For the text-containing cell, return its midpoint in (x, y) coordinate format. 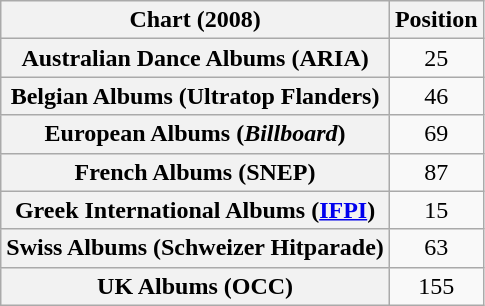
155 (436, 286)
European Albums (Billboard) (196, 134)
15 (436, 210)
Greek International Albums (IFPI) (196, 210)
Swiss Albums (Schweizer Hitparade) (196, 248)
Chart (2008) (196, 20)
46 (436, 96)
69 (436, 134)
Australian Dance Albums (ARIA) (196, 58)
French Albums (SNEP) (196, 172)
UK Albums (OCC) (196, 286)
87 (436, 172)
25 (436, 58)
Belgian Albums (Ultratop Flanders) (196, 96)
63 (436, 248)
Position (436, 20)
